Find where the given text appears and provide that cell's center as [X, Y] coordinate. 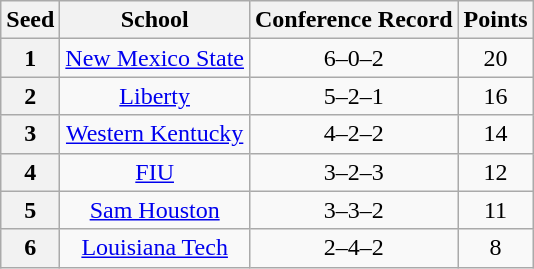
14 [496, 134]
11 [496, 210]
4–2–2 [354, 134]
Seed [30, 20]
Liberty [155, 96]
8 [496, 248]
16 [496, 96]
2–4–2 [354, 248]
School [155, 20]
4 [30, 172]
5 [30, 210]
Louisiana Tech [155, 248]
3–3–2 [354, 210]
3–2–3 [354, 172]
5–2–1 [354, 96]
6 [30, 248]
12 [496, 172]
20 [496, 58]
Conference Record [354, 20]
Sam Houston [155, 210]
Points [496, 20]
FIU [155, 172]
6–0–2 [354, 58]
New Mexico State [155, 58]
3 [30, 134]
Western Kentucky [155, 134]
2 [30, 96]
1 [30, 58]
